Return (X, Y) of the center of cell containing provided text 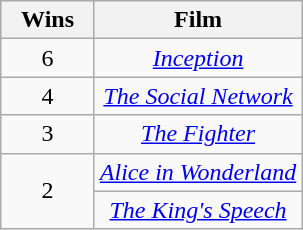
Inception (198, 58)
Wins (48, 20)
Film (198, 20)
2 (48, 191)
The Social Network (198, 96)
4 (48, 96)
6 (48, 58)
Alice in Wonderland (198, 172)
The King's Speech (198, 210)
The Fighter (198, 134)
3 (48, 134)
